From the cell containing the given text, extract its center point as [x, y] coordinate. 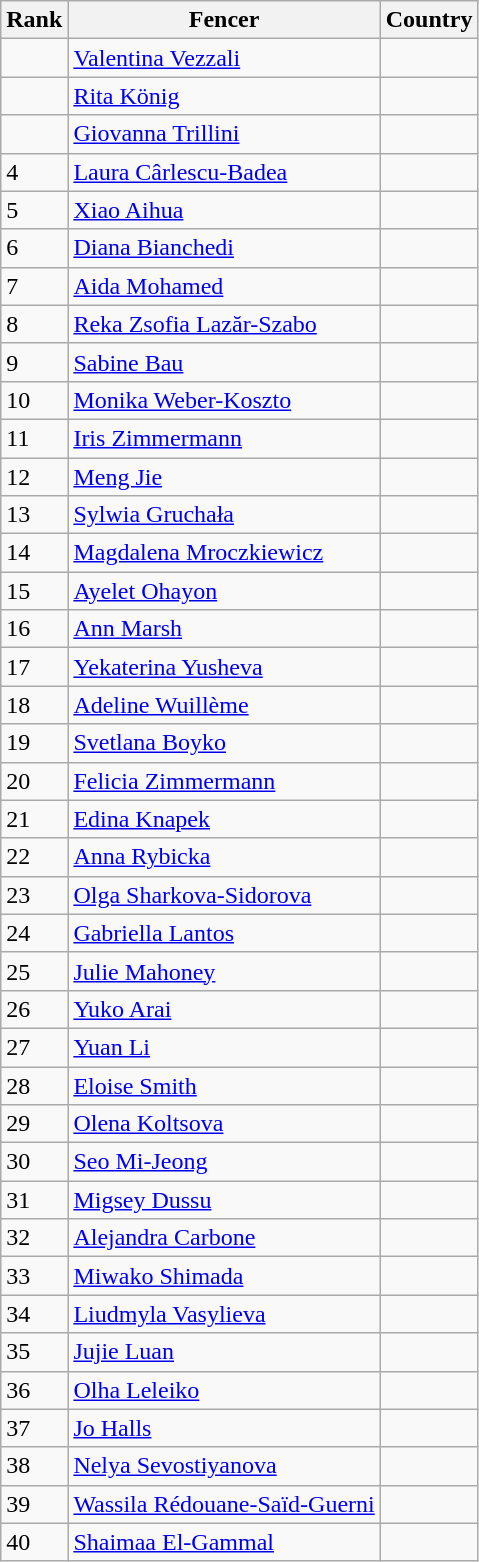
Seo Mi-Jeong [224, 1162]
Diana Bianchedi [224, 248]
Laura Cârlescu-Badea [224, 172]
Jo Halls [224, 1428]
Edina Knapek [224, 819]
Monika Weber-Koszto [224, 400]
22 [34, 857]
27 [34, 1047]
33 [34, 1276]
Country [429, 20]
19 [34, 743]
32 [34, 1238]
4 [34, 172]
29 [34, 1124]
21 [34, 819]
Alejandra Carbone [224, 1238]
5 [34, 210]
38 [34, 1466]
Liudmyla Vasylieva [224, 1314]
8 [34, 324]
Shaimaa El-Gammal [224, 1542]
12 [34, 477]
Magdalena Mroczkiewicz [224, 553]
Xiao Aihua [224, 210]
15 [34, 591]
10 [34, 400]
Iris Zimmermann [224, 438]
Olga Sharkova-Sidorova [224, 895]
Giovanna Trillini [224, 134]
17 [34, 667]
34 [34, 1314]
Valentina Vezzali [224, 58]
30 [34, 1162]
28 [34, 1085]
Gabriella Lantos [224, 933]
Meng Jie [224, 477]
20 [34, 781]
Yuan Li [224, 1047]
25 [34, 971]
24 [34, 933]
Ann Marsh [224, 629]
Sabine Bau [224, 362]
Yuko Arai [224, 1009]
7 [34, 286]
13 [34, 515]
Wassila Rédouane-Saïd-Guerni [224, 1504]
9 [34, 362]
11 [34, 438]
39 [34, 1504]
31 [34, 1200]
Nelya Sevostiyanova [224, 1466]
Miwako Shimada [224, 1276]
Yekaterina Yusheva [224, 667]
Adeline Wuillème [224, 705]
Reka Zsofia Lazăr-Szabo [224, 324]
Eloise Smith [224, 1085]
Felicia Zimmermann [224, 781]
Julie Mahoney [224, 971]
40 [34, 1542]
6 [34, 248]
Olha Leleiko [224, 1390]
Jujie Luan [224, 1352]
18 [34, 705]
35 [34, 1352]
23 [34, 895]
Svetlana Boyko [224, 743]
14 [34, 553]
Ayelet Ohayon [224, 591]
Rita König [224, 96]
Sylwia Gruchała [224, 515]
Fencer [224, 20]
26 [34, 1009]
Migsey Dussu [224, 1200]
16 [34, 629]
Olena Koltsova [224, 1124]
36 [34, 1390]
Anna Rybicka [224, 857]
Aida Mohamed [224, 286]
Rank [34, 20]
37 [34, 1428]
